For the text-containing cell, return its midpoint in (X, Y) coordinate format. 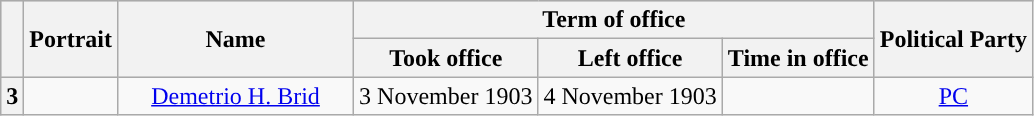
Time in office (798, 58)
Name (235, 39)
Political Party (953, 39)
Demetrio H. Brid (235, 96)
Left office (630, 58)
Term of office (614, 20)
3 (12, 96)
PC (953, 96)
4 November 1903 (630, 96)
Took office (446, 58)
Portrait (71, 39)
3 November 1903 (446, 96)
